Find where the given text appears and provide that cell's center as [X, Y] coordinate. 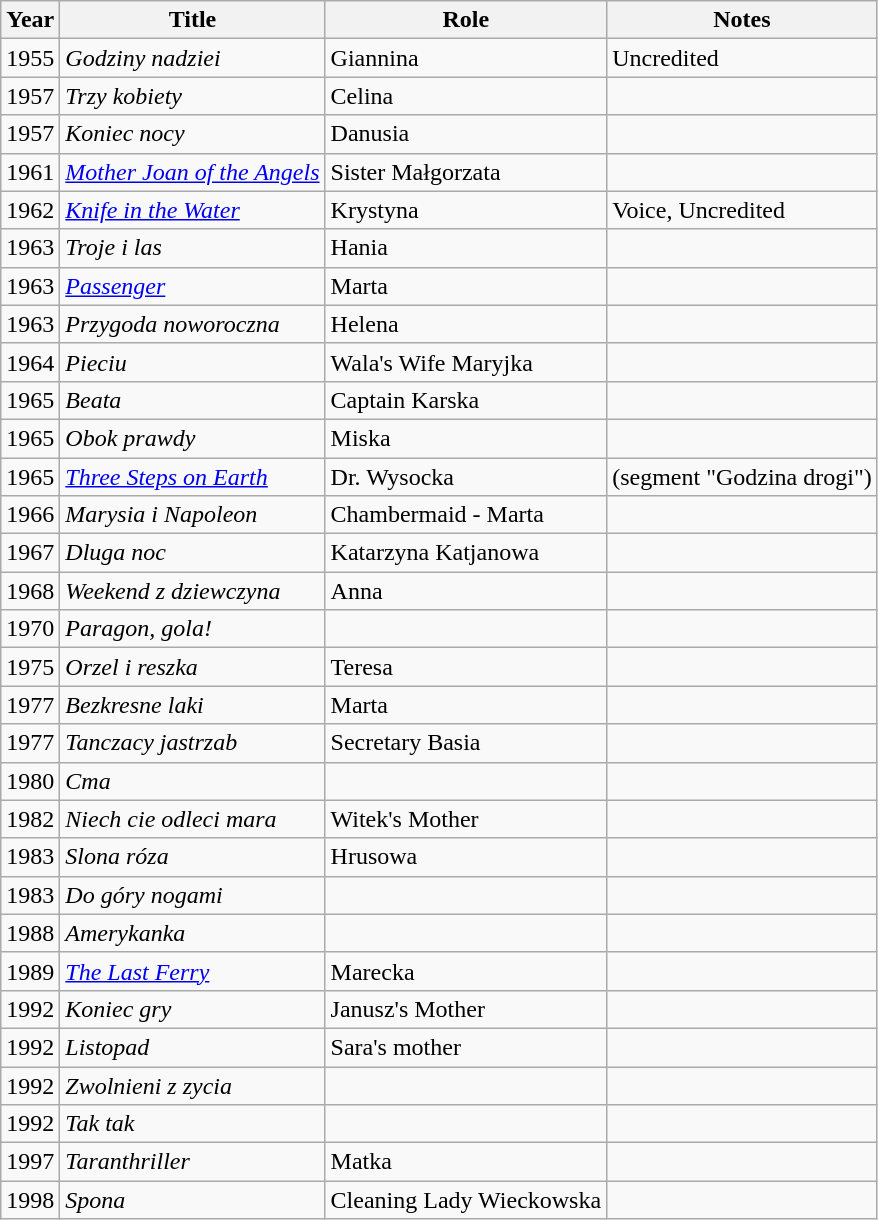
Chambermaid - Marta [466, 515]
Matka [466, 1162]
Marecka [466, 971]
Miska [466, 438]
Mother Joan of the Angels [192, 172]
1982 [30, 819]
1968 [30, 591]
Weekend z dziewczyna [192, 591]
1962 [30, 210]
Pieciu [192, 362]
Paragon, gola! [192, 629]
Teresa [466, 667]
Amerykanka [192, 933]
1961 [30, 172]
Sara's mother [466, 1047]
Anna [466, 591]
Helena [466, 324]
Celina [466, 96]
Bezkresne laki [192, 705]
Spona [192, 1200]
Cma [192, 781]
Krystyna [466, 210]
Uncredited [742, 58]
Three Steps on Earth [192, 477]
Koniec gry [192, 1009]
Title [192, 20]
Voice, Uncredited [742, 210]
Secretary Basia [466, 743]
1998 [30, 1200]
Year [30, 20]
Hania [466, 248]
The Last Ferry [192, 971]
Listopad [192, 1047]
Danusia [466, 134]
Wala's Wife Maryjka [466, 362]
Marysia i Napoleon [192, 515]
Dluga noc [192, 553]
1967 [30, 553]
Obok prawdy [192, 438]
Orzel i reszka [192, 667]
Przygoda noworoczna [192, 324]
Niech cie odleci mara [192, 819]
Zwolnieni z zycia [192, 1085]
1966 [30, 515]
1964 [30, 362]
Tak tak [192, 1124]
1988 [30, 933]
Janusz's Mother [466, 1009]
Cleaning Lady Wieckowska [466, 1200]
Beata [192, 400]
Witek's Mother [466, 819]
Sister Małgorzata [466, 172]
Knife in the Water [192, 210]
Passenger [192, 286]
Notes [742, 20]
Tanczacy jastrzab [192, 743]
Do góry nogami [192, 895]
Trzy kobiety [192, 96]
1989 [30, 971]
Role [466, 20]
1980 [30, 781]
Captain Karska [466, 400]
1975 [30, 667]
1970 [30, 629]
1997 [30, 1162]
Troje i las [192, 248]
Dr. Wysocka [466, 477]
Katarzyna Katjanowa [466, 553]
(segment "Godzina drogi") [742, 477]
Taranthriller [192, 1162]
Slona róza [192, 857]
Giannina [466, 58]
1955 [30, 58]
Koniec nocy [192, 134]
Godziny nadziei [192, 58]
Hrusowa [466, 857]
